Capture the cell that displays the provided text and extract its (X, Y) central coordinate. 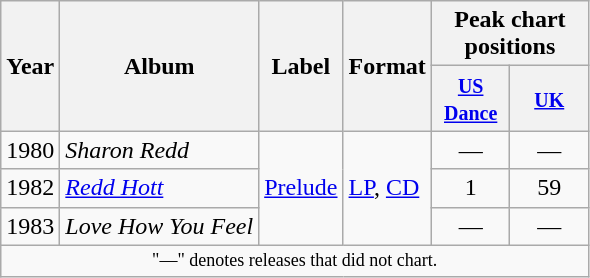
Format (387, 66)
Prelude (301, 188)
Album (160, 66)
1 (470, 188)
Sharon Redd (160, 150)
59 (550, 188)
UK (550, 98)
Label (301, 66)
Redd Hott (160, 188)
1982 (30, 188)
"—" denotes releases that did not chart. (295, 260)
1980 (30, 150)
LP, CD (387, 188)
Year (30, 66)
US Dance (470, 98)
1983 (30, 226)
Love How You Feel (160, 226)
Peak chart positions (510, 34)
